Find where the given text appears and provide that cell's center as [X, Y] coordinate. 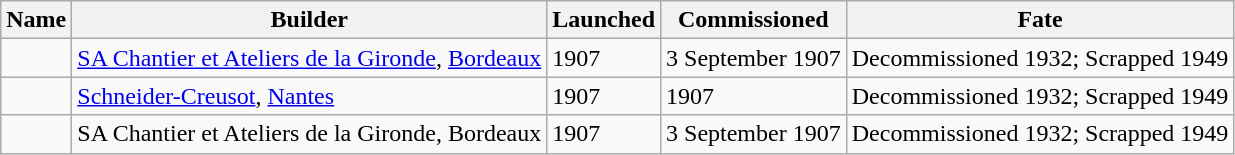
Fate [1040, 20]
Schneider-Creusot, Nantes [310, 96]
Builder [310, 20]
Name [36, 20]
Commissioned [754, 20]
Launched [604, 20]
